Pinpoint the cell where the given text exists, returning its (x, y) midpoint coordinate. 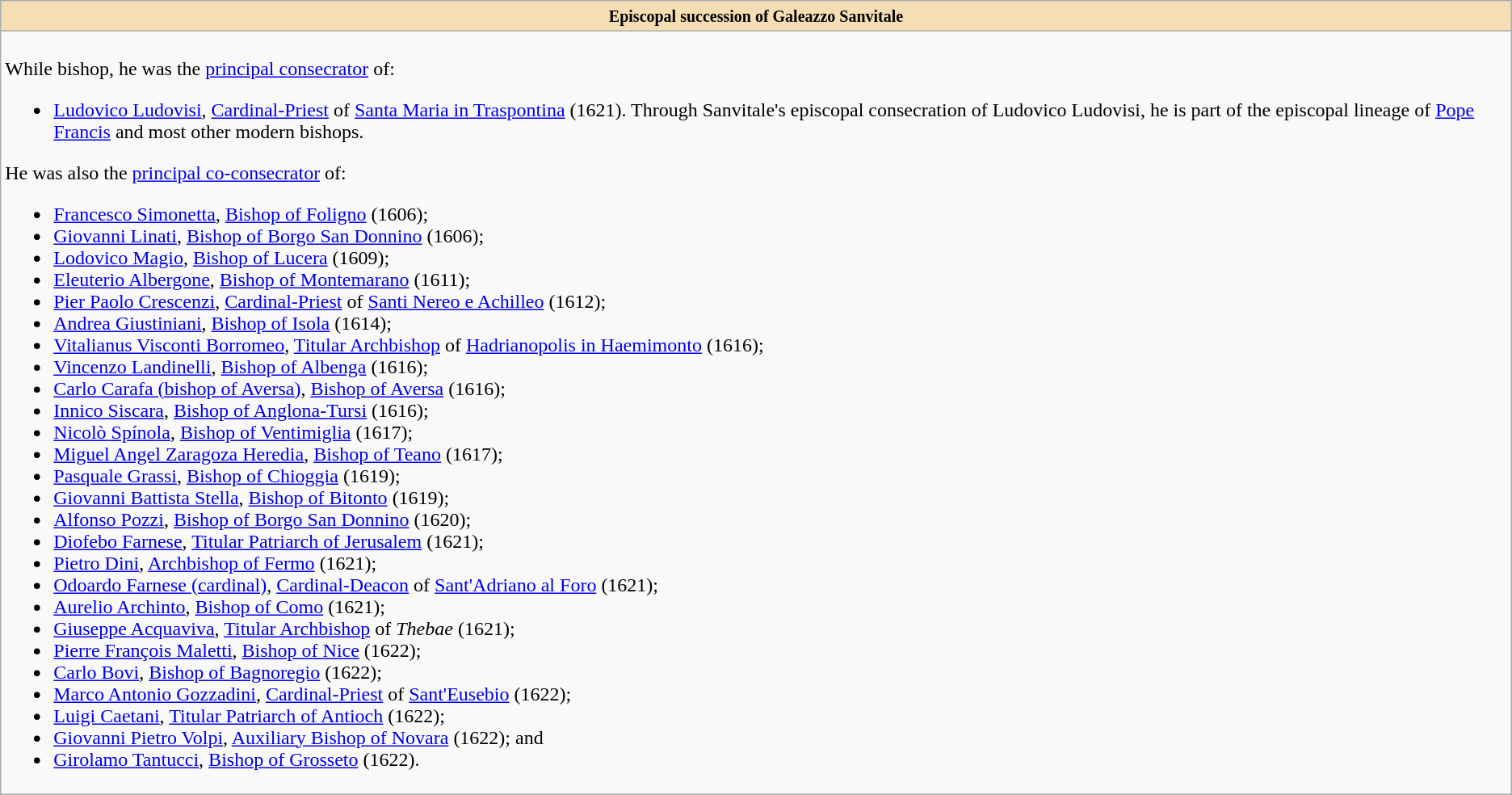
Episcopal succession of Galeazzo Sanvitale (756, 16)
